From the cell containing the given text, extract its center point as [x, y] coordinate. 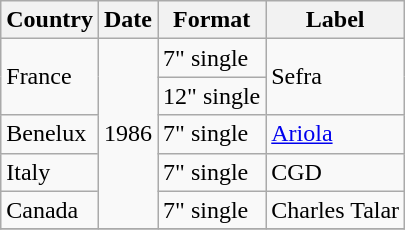
Label [336, 20]
Format [212, 20]
12" single [212, 96]
France [50, 77]
Date [128, 20]
CGD [336, 172]
Charles Talar [336, 210]
1986 [128, 134]
Ariola [336, 134]
Benelux [50, 134]
Italy [50, 172]
Country [50, 20]
Sefra [336, 77]
Canada [50, 210]
